For the text-containing cell, return its midpoint in [x, y] coordinate format. 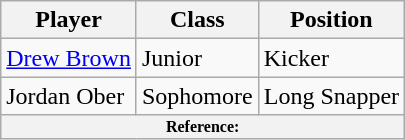
Class [197, 20]
Position [331, 20]
Player [69, 20]
Long Snapper [331, 96]
Reference: [203, 127]
Drew Brown [69, 58]
Junior [197, 58]
Jordan Ober [69, 96]
Sophomore [197, 96]
Kicker [331, 58]
